Extract the (x, y) coordinate from the center of the cell holding the provided text.  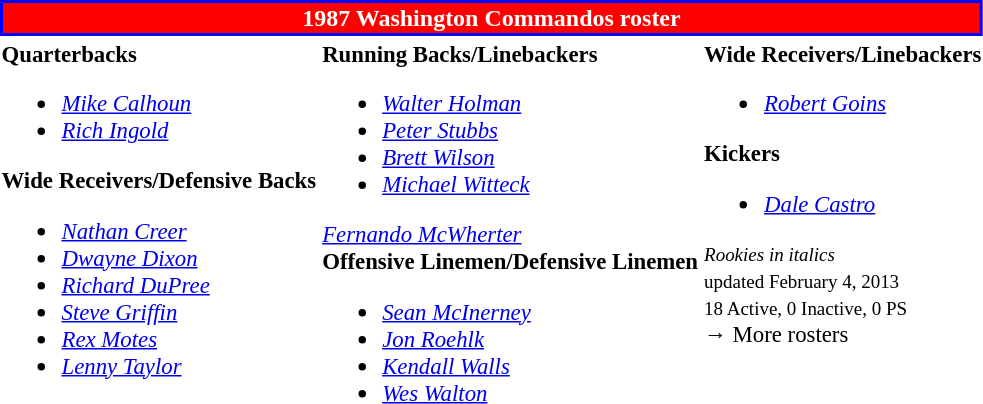
1987 Washington Commandos roster (492, 18)
